Pinpoint the cell where the given text exists, returning its (X, Y) midpoint coordinate. 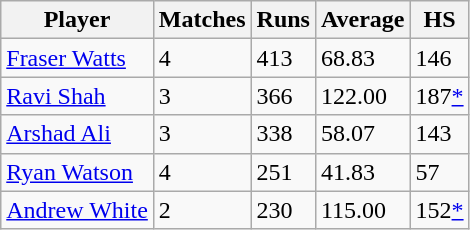
152* (440, 210)
115.00 (362, 210)
Andrew White (78, 210)
HS (440, 20)
2 (202, 210)
Average (362, 20)
58.07 (362, 134)
187* (440, 96)
413 (283, 58)
146 (440, 58)
Fraser Watts (78, 58)
41.83 (362, 172)
57 (440, 172)
Runs (283, 20)
338 (283, 134)
366 (283, 96)
Player (78, 20)
68.83 (362, 58)
143 (440, 134)
Matches (202, 20)
251 (283, 172)
230 (283, 210)
Arshad Ali (78, 134)
Ravi Shah (78, 96)
Ryan Watson (78, 172)
122.00 (362, 96)
